Identify which cell holds the provided text, then report its [X, Y] central coordinate. 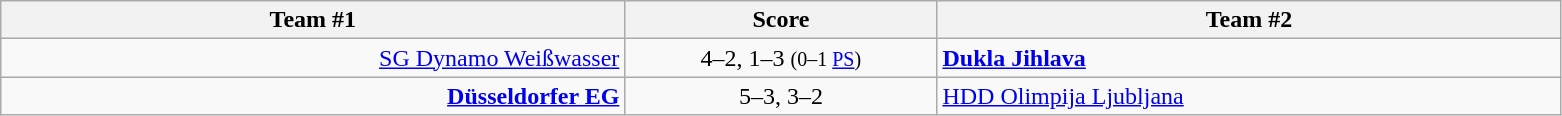
SG Dynamo Weißwasser [313, 58]
Düsseldorfer EG [313, 96]
Team #1 [313, 20]
Team #2 [1249, 20]
Score [781, 20]
5–3, 3–2 [781, 96]
HDD Olimpija Ljubljana [1249, 96]
4–2, 1–3 (0–1 PS) [781, 58]
Dukla Jihlava [1249, 58]
